Find where the given text appears and provide that cell's center as (x, y) coordinate. 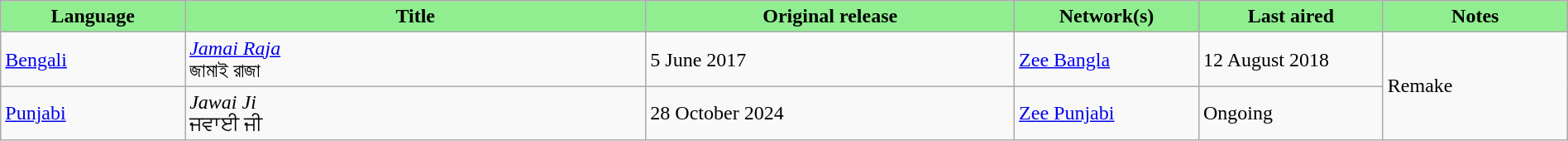
Remake (1475, 86)
Ongoing (1290, 113)
28 October 2024 (830, 113)
Zee Bangla (1107, 60)
Punjabi (93, 113)
12 August 2018 (1290, 60)
Jamai Raja জামাই রাজা (415, 60)
Bengali (93, 60)
Notes (1475, 17)
Network(s) (1107, 17)
Zee Punjabi (1107, 113)
Title (415, 17)
5 June 2017 (830, 60)
Language (93, 17)
Original release (830, 17)
Jawai Ji ਜਵਾਈ ਜੀ (415, 113)
Last aired (1290, 17)
